Determine the [x, y] coordinate at the center of the cell enclosing the given text.  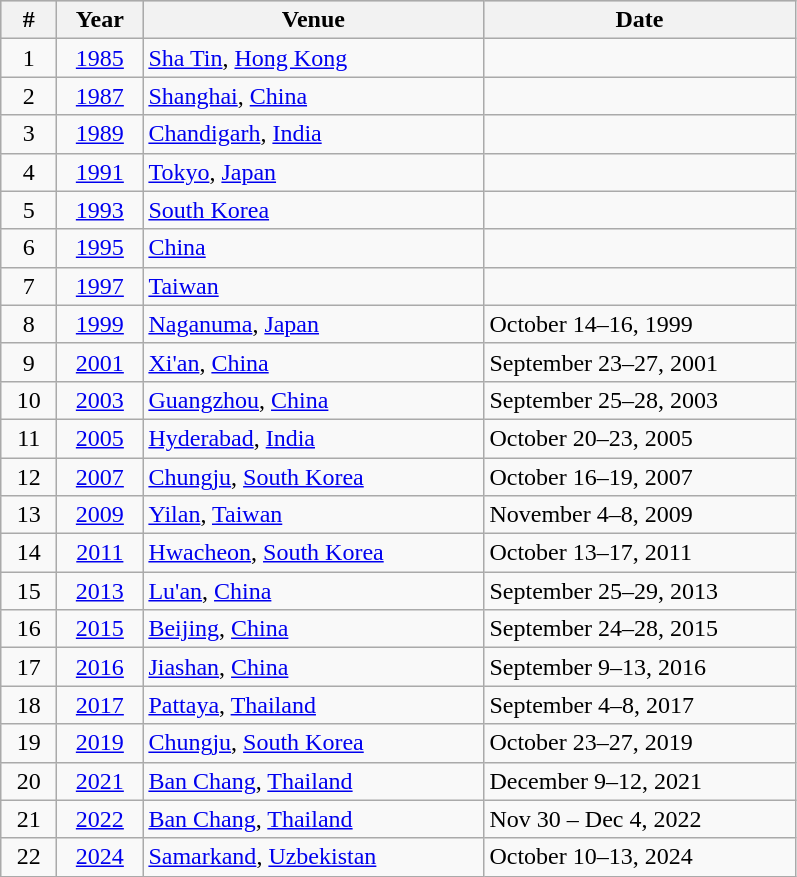
2 [29, 96]
October 10–13, 2024 [640, 857]
1997 [100, 286]
1993 [100, 210]
2013 [100, 591]
November 4–8, 2009 [640, 515]
1991 [100, 172]
Naganuma, Japan [314, 324]
Pattaya, Thailand [314, 705]
Nov 30 – Dec 4, 2022 [640, 819]
2009 [100, 515]
Beijing, China [314, 629]
14 [29, 553]
17 [29, 667]
1999 [100, 324]
2021 [100, 781]
3 [29, 134]
1989 [100, 134]
October 23–27, 2019 [640, 743]
South Korea [314, 210]
September 9–13, 2016 [640, 667]
Venue [314, 20]
September 23–27, 2001 [640, 362]
Tokyo, Japan [314, 172]
11 [29, 438]
2011 [100, 553]
September 25–28, 2003 [640, 400]
Shanghai, China [314, 96]
Guangzhou, China [314, 400]
Hyderabad, India [314, 438]
2003 [100, 400]
22 [29, 857]
1987 [100, 96]
Sha Tin, Hong Kong [314, 58]
1985 [100, 58]
12 [29, 477]
October 20–23, 2005 [640, 438]
Hwacheon, South Korea [314, 553]
Xi'an, China [314, 362]
Lu'an, China [314, 591]
8 [29, 324]
Samarkand, Uzbekistan [314, 857]
China [314, 248]
2007 [100, 477]
20 [29, 781]
2019 [100, 743]
# [29, 20]
6 [29, 248]
October 13–17, 2011 [640, 553]
Yilan, Taiwan [314, 515]
13 [29, 515]
15 [29, 591]
5 [29, 210]
18 [29, 705]
4 [29, 172]
10 [29, 400]
December 9–12, 2021 [640, 781]
2016 [100, 667]
21 [29, 819]
1 [29, 58]
2022 [100, 819]
7 [29, 286]
2015 [100, 629]
September 25–29, 2013 [640, 591]
1995 [100, 248]
9 [29, 362]
16 [29, 629]
2001 [100, 362]
Date [640, 20]
October 14–16, 1999 [640, 324]
Chandigarh, India [314, 134]
2017 [100, 705]
September 4–8, 2017 [640, 705]
19 [29, 743]
Taiwan [314, 286]
September 24–28, 2015 [640, 629]
2024 [100, 857]
Year [100, 20]
Jiashan, China [314, 667]
2005 [100, 438]
October 16–19, 2007 [640, 477]
